Identify which cell holds the provided text, then report its (X, Y) central coordinate. 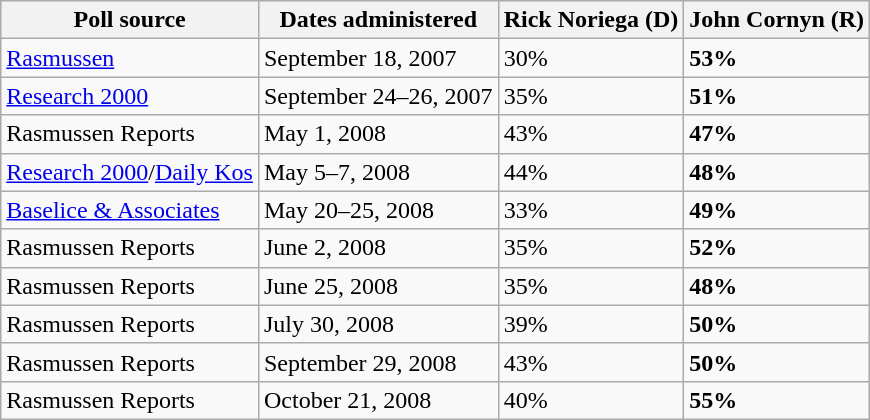
Research 2000/Daily Kos (130, 172)
July 30, 2008 (378, 324)
John Cornyn (R) (777, 20)
52% (777, 248)
October 21, 2008 (378, 400)
55% (777, 400)
49% (777, 210)
44% (591, 172)
40% (591, 400)
September 18, 2007 (378, 58)
May 20–25, 2008 (378, 210)
Research 2000 (130, 96)
September 24–26, 2007 (378, 96)
September 29, 2008 (378, 362)
June 2, 2008 (378, 248)
Baselice & Associates (130, 210)
Rick Noriega (D) (591, 20)
39% (591, 324)
47% (777, 134)
June 25, 2008 (378, 286)
Dates administered (378, 20)
May 5–7, 2008 (378, 172)
Poll source (130, 20)
51% (777, 96)
May 1, 2008 (378, 134)
30% (591, 58)
33% (591, 210)
53% (777, 58)
Rasmussen (130, 58)
